Identify which cell holds the provided text, then report its (x, y) central coordinate. 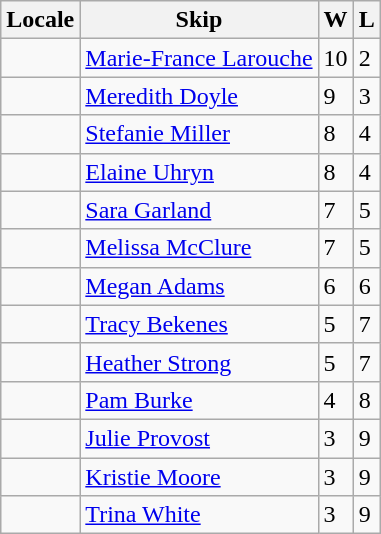
Melissa McClure (199, 248)
Marie-France Larouche (199, 58)
Julie Provost (199, 438)
W (336, 20)
2 (366, 58)
Tracy Bekenes (199, 324)
Skip (199, 20)
Megan Adams (199, 286)
Stefanie Miller (199, 134)
Heather Strong (199, 362)
L (366, 20)
Elaine Uhryn (199, 172)
Pam Burke (199, 400)
Locale (40, 20)
Meredith Doyle (199, 96)
Kristie Moore (199, 477)
10 (336, 58)
Sara Garland (199, 210)
Trina White (199, 515)
